From the cell containing the given text, extract its center point as [X, Y] coordinate. 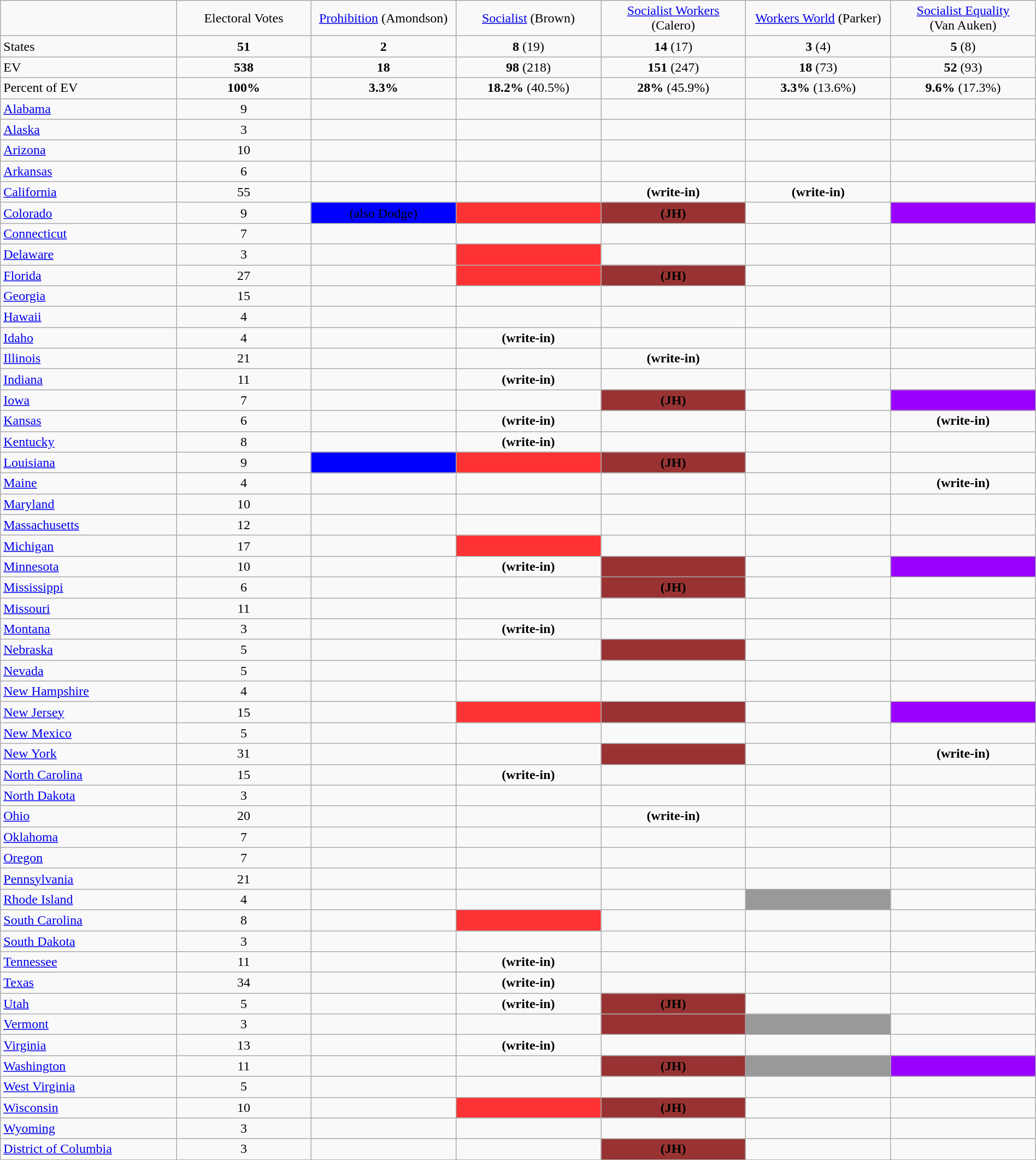
Hawaii [89, 317]
5 (8) [963, 46]
(also Dodge) [384, 213]
98 (218) [528, 67]
Workers World (Parker) [819, 19]
13 [244, 1045]
Idaho [89, 338]
New York [89, 754]
538 [244, 67]
Colorado [89, 213]
Socialist (Brown) [528, 19]
2 [384, 46]
Massachusetts [89, 525]
31 [244, 754]
Socialist Equality (Van Auken) [963, 19]
Arizona [89, 150]
Maryland [89, 504]
Kentucky [89, 442]
20 [244, 816]
18.2% (40.5%) [528, 88]
Oregon [89, 858]
New Mexico [89, 733]
9.6% (17.3%) [963, 88]
8 (19) [528, 46]
States [89, 46]
Socialist Workers (Calero) [673, 19]
North Carolina [89, 775]
New Hampshire [89, 692]
Michigan [89, 546]
Wyoming [89, 1128]
Alaska [89, 130]
District of Columbia [89, 1149]
18 [384, 67]
Montana [89, 629]
14 (17) [673, 46]
Arkansas [89, 171]
Texas [89, 983]
3.3% [384, 88]
Wisconsin [89, 1108]
27 [244, 275]
Kansas [89, 421]
Percent of EV [89, 88]
Vermont [89, 1024]
12 [244, 525]
Georgia [89, 296]
Nebraska [89, 650]
Connecticut [89, 233]
Missouri [89, 608]
Louisiana [89, 462]
Electoral Votes [244, 19]
3.3% (13.6%) [819, 88]
Oklahoma [89, 837]
151 (247) [673, 67]
Delaware [89, 254]
100% [244, 88]
17 [244, 546]
Florida [89, 275]
Minnesota [89, 566]
34 [244, 983]
EV [89, 67]
California [89, 192]
Washington [89, 1066]
52 (93) [963, 67]
Mississippi [89, 587]
Pennsylvania [89, 878]
South Dakota [89, 941]
Iowa [89, 400]
Rhode Island [89, 899]
Indiana [89, 379]
Nevada [89, 671]
Alabama [89, 109]
51 [244, 46]
Illinois [89, 359]
28% (45.9%) [673, 88]
Ohio [89, 816]
Tennessee [89, 962]
Prohibition (Amondson) [384, 19]
New Jersey [89, 712]
Maine [89, 483]
Utah [89, 1004]
18 (73) [819, 67]
South Carolina [89, 920]
55 [244, 192]
Virginia [89, 1045]
3 (4) [819, 46]
North Dakota [89, 795]
West Virginia [89, 1087]
